From the cell containing the given text, extract its center point as [X, Y] coordinate. 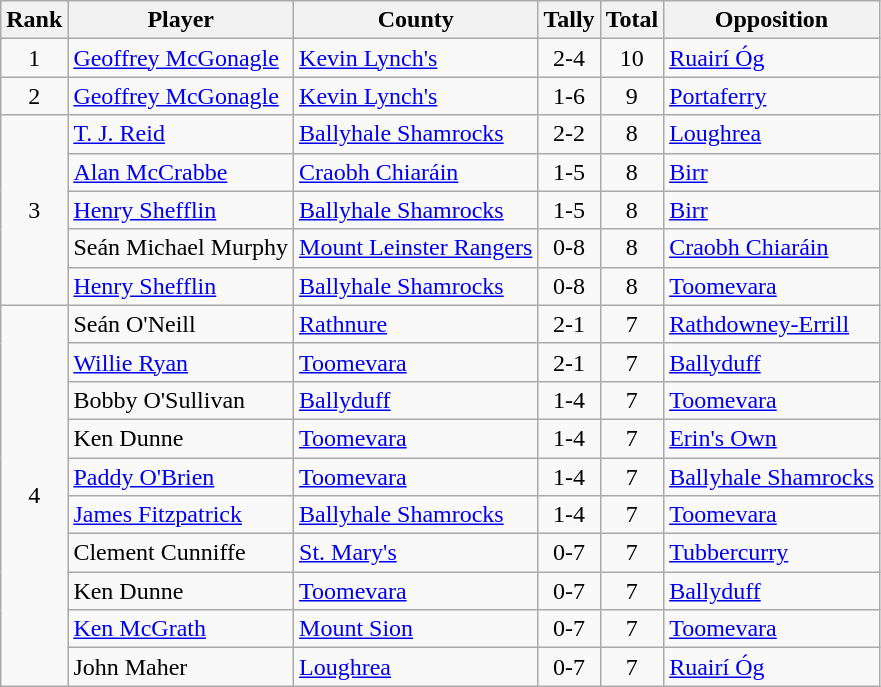
Erin's Own [772, 438]
Portaferry [772, 96]
St. Mary's [416, 553]
Tally [569, 20]
2 [34, 96]
Rank [34, 20]
Rathnure [416, 324]
2-4 [569, 58]
T. J. Reid [181, 134]
Total [632, 20]
James Fitzpatrick [181, 515]
Tubbercurry [772, 553]
1-6 [569, 96]
9 [632, 96]
Opposition [772, 20]
Mount Sion [416, 629]
Seán Michael Murphy [181, 248]
John Maher [181, 667]
Paddy O'Brien [181, 477]
Alan McCrabbe [181, 172]
3 [34, 210]
4 [34, 496]
Ken McGrath [181, 629]
1 [34, 58]
Bobby O'Sullivan [181, 400]
10 [632, 58]
2-2 [569, 134]
Seán O'Neill [181, 324]
Willie Ryan [181, 362]
County [416, 20]
Clement Cunniffe [181, 553]
Mount Leinster Rangers [416, 248]
Player [181, 20]
Rathdowney-Errill [772, 324]
